Pinpoint the cell where the given text exists, returning its (x, y) midpoint coordinate. 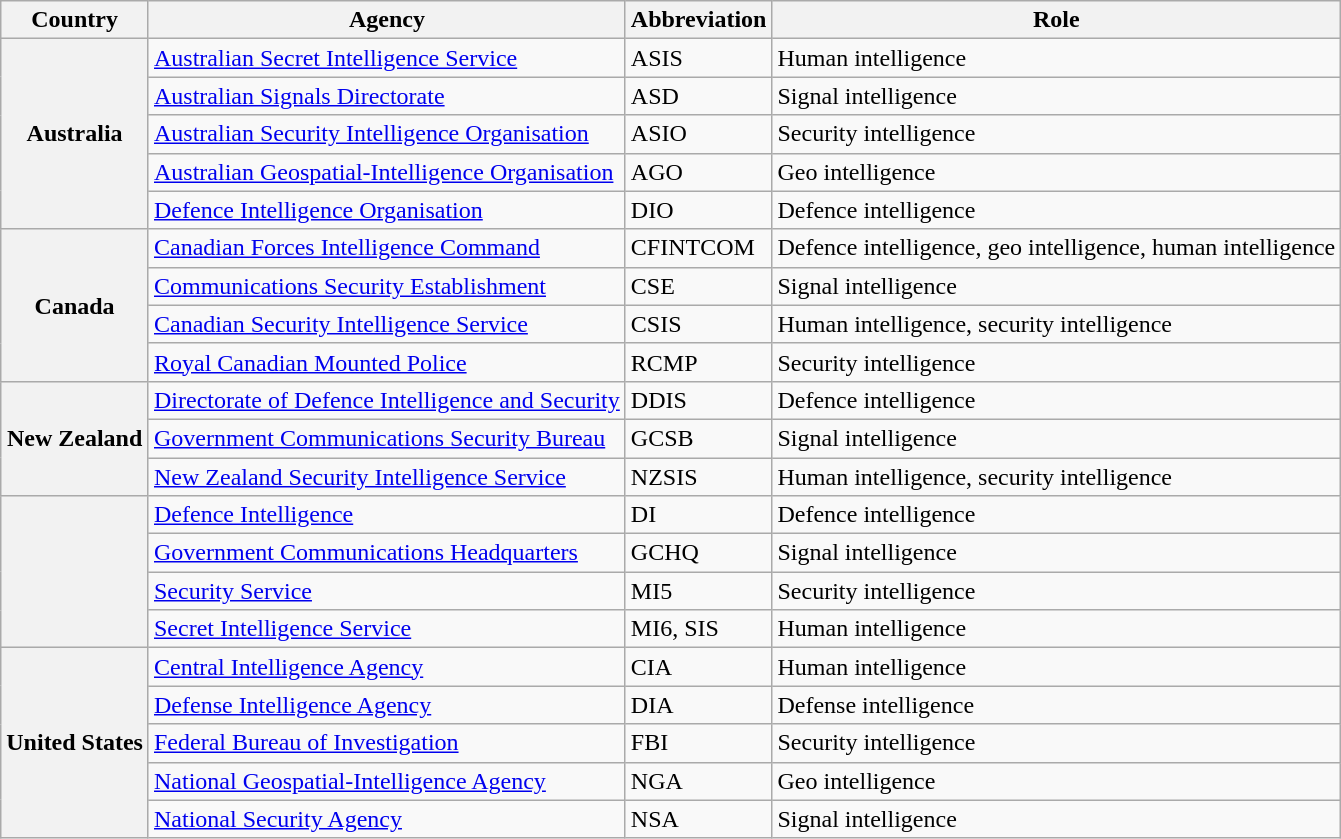
ASIS (698, 58)
Defence intelligence, geo intelligence, human intelligence (1056, 248)
MI5 (698, 591)
CSE (698, 286)
ASIO (698, 134)
Secret Intelligence Service (386, 629)
CIA (698, 667)
National Security Agency (386, 819)
GCHQ (698, 553)
Security Service (386, 591)
Defense Intelligence Agency (386, 705)
Defence Intelligence (386, 515)
Defence Intelligence Organisation (386, 210)
Australia (75, 134)
New Zealand Security Intelligence Service (386, 477)
Royal Canadian Mounted Police (386, 362)
NSA (698, 819)
National Geospatial-Intelligence Agency (386, 781)
Australian Security Intelligence Organisation (386, 134)
ASD (698, 96)
Canada (75, 305)
FBI (698, 743)
DI (698, 515)
Agency (386, 20)
Central Intelligence Agency (386, 667)
United States (75, 743)
GCSB (698, 438)
Defense intelligence (1056, 705)
Government Communications Headquarters (386, 553)
Australian Geospatial-Intelligence Organisation (386, 172)
Canadian Security Intelligence Service (386, 324)
AGO (698, 172)
Australian Secret Intelligence Service (386, 58)
DIO (698, 210)
Abbreviation (698, 20)
CFINTCOM (698, 248)
Government Communications Security Bureau (386, 438)
New Zealand (75, 438)
NGA (698, 781)
NZSIS (698, 477)
Directorate of Defence Intelligence and Security (386, 400)
CSIS (698, 324)
Communications Security Establishment (386, 286)
Role (1056, 20)
RCMP (698, 362)
DIA (698, 705)
MI6, SIS (698, 629)
Country (75, 20)
DDIS (698, 400)
Australian Signals Directorate (386, 96)
Federal Bureau of Investigation (386, 743)
Canadian Forces Intelligence Command (386, 248)
